Pinpoint the cell where the given text exists, returning its (x, y) midpoint coordinate. 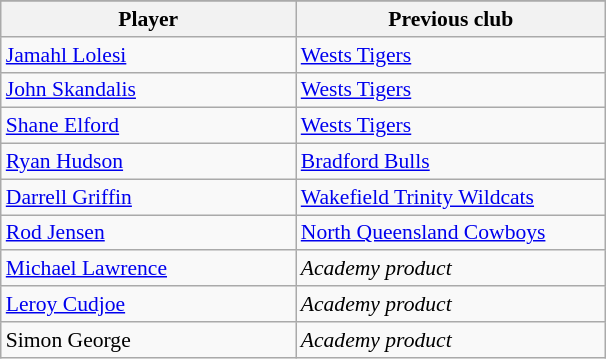
Leroy Cudjoe (148, 304)
Player (148, 19)
Simon George (148, 340)
North Queensland Cowboys (451, 233)
Darrell Griffin (148, 197)
Ryan Hudson (148, 162)
John Skandalis (148, 90)
Wakefield Trinity Wildcats (451, 197)
Bradford Bulls (451, 162)
Shane Elford (148, 126)
Jamahl Lolesi (148, 55)
Rod Jensen (148, 233)
Previous club (451, 19)
Michael Lawrence (148, 269)
